Pinpoint the cell where the given text exists, returning its (X, Y) midpoint coordinate. 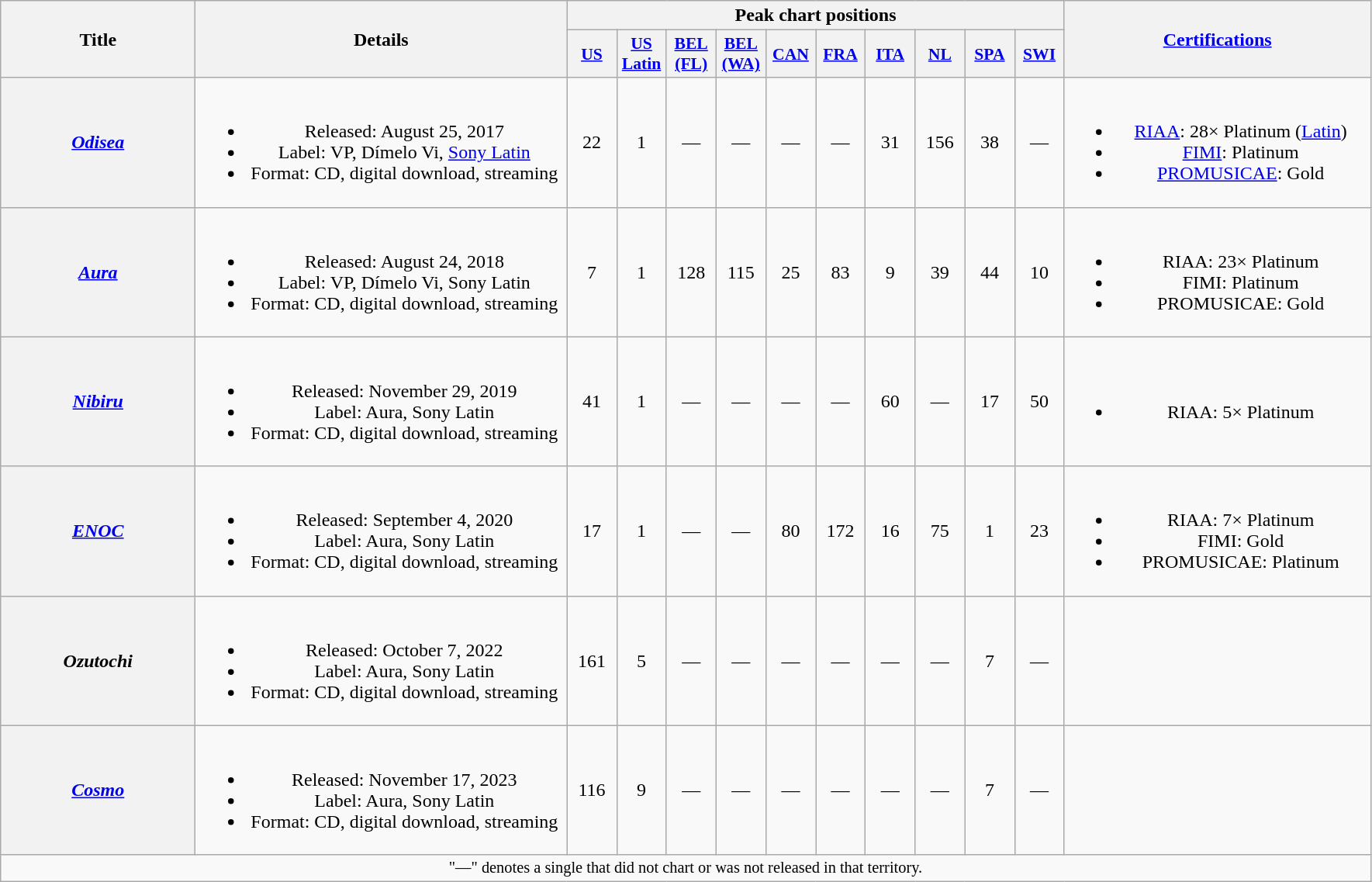
Released: November 29, 2019Label: Aura, Sony LatinFormat: CD, digital download, streaming (382, 402)
10 (1039, 272)
156 (940, 143)
ITA (890, 54)
RIAA: 5× Platinum (1218, 402)
SWI (1039, 54)
Title (98, 39)
Cosmo (98, 790)
115 (741, 272)
Ozutochi (98, 661)
16 (890, 531)
Released: August 24, 2018Label: VP, Dímelo Vi, Sony LatinFormat: CD, digital download, streaming (382, 272)
80 (790, 531)
RIAA: 7× Platinum FIMI: GoldPROMUSICAE: Platinum (1218, 531)
ENOC (98, 531)
Released: November 17, 2023Label: Aura, Sony LatinFormat: CD, digital download, streaming (382, 790)
5 (641, 661)
USLatin (641, 54)
25 (790, 272)
83 (841, 272)
128 (691, 272)
39 (940, 272)
FRA (841, 54)
161 (592, 661)
75 (940, 531)
Released: October 7, 2022Label: Aura, Sony LatinFormat: CD, digital download, streaming (382, 661)
23 (1039, 531)
Certifications (1218, 39)
BEL (FL) (691, 54)
Released: September 4, 2020Label: Aura, Sony LatinFormat: CD, digital download, streaming (382, 531)
BEL (WA) (741, 54)
22 (592, 143)
CAN (790, 54)
Released: August 25, 2017Label: VP, Dímelo Vi, Sony LatinFormat: CD, digital download, streaming (382, 143)
RIAA: 23× Platinum FIMI: PlatinumPROMUSICAE: Gold (1218, 272)
RIAA: 28× Platinum (Latin)FIMI: PlatinumPROMUSICAE: Gold (1218, 143)
31 (890, 143)
Details (382, 39)
Odisea (98, 143)
60 (890, 402)
38 (990, 143)
Aura (98, 272)
41 (592, 402)
"—" denotes a single that did not chart or was not released in that territory. (686, 868)
44 (990, 272)
50 (1039, 402)
172 (841, 531)
116 (592, 790)
Nibiru (98, 402)
US (592, 54)
SPA (990, 54)
NL (940, 54)
Peak chart positions (816, 16)
